Return the (X, Y) coordinate for the center point of the cell that contains the specified text.  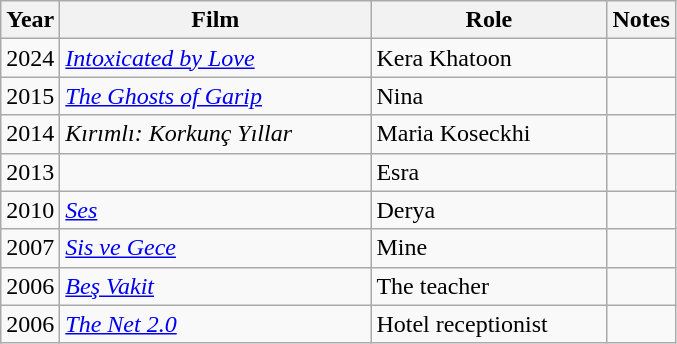
Kırımlı: Korkunç Yıllar (216, 134)
2013 (30, 172)
Role (489, 20)
Ses (216, 210)
Esra (489, 172)
The Ghosts of Garip (216, 96)
The Net 2.0 (216, 324)
Maria Koseckhi (489, 134)
Sis ve Gece (216, 248)
The teacher (489, 286)
2024 (30, 58)
Film (216, 20)
Intoxicated by Love (216, 58)
2007 (30, 248)
Kera Khatoon (489, 58)
Notes (641, 20)
Mine (489, 248)
2014 (30, 134)
Derya (489, 210)
Beş Vakit (216, 286)
2015 (30, 96)
Hotel receptionist (489, 324)
2010 (30, 210)
Year (30, 20)
Nina (489, 96)
